Detect which cell encompasses the target text, then output its (X, Y) center coordinate. 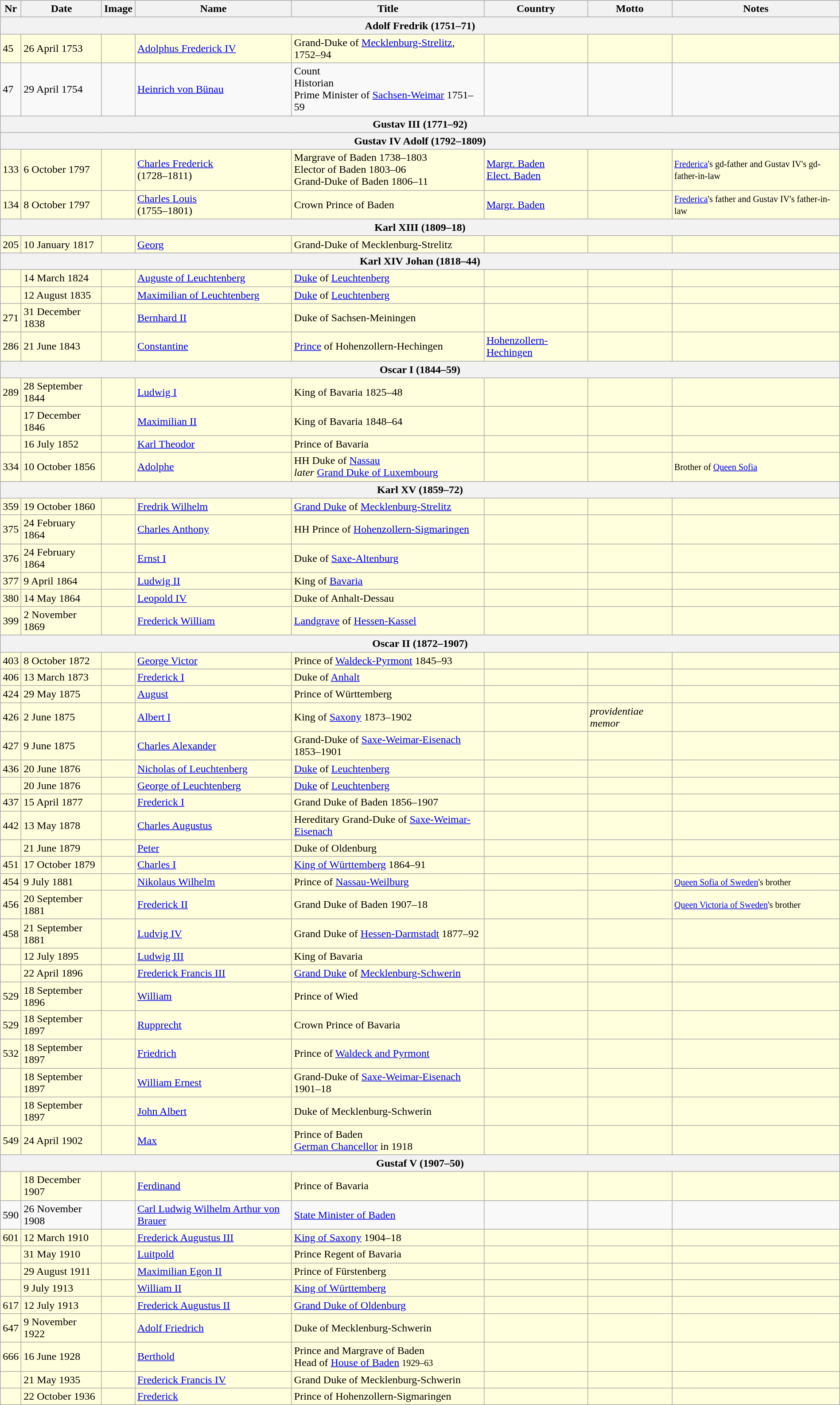
Grand Duke of Baden 1907–18 (388, 905)
George of Leuchtenberg (214, 786)
Frederica's gd-father and Gustav IV's gd-father-in-law (756, 170)
Charles Anthony (214, 529)
8 October 1872 (62, 661)
12 July 1913 (62, 1305)
State Minister of Baden (388, 1215)
590 (11, 1215)
Prince of Wied (388, 996)
Gustav IV Adolf (1792–1809) (420, 141)
451 (11, 865)
Date (62, 9)
Charles Frederick(1728–1811) (214, 170)
20 September 1881 (62, 905)
14 May 1864 (62, 598)
Brother of Queen Sofia (756, 467)
Nikolaus Wilhelm (214, 882)
12 August 1835 (62, 295)
10 October 1856 (62, 467)
456 (11, 905)
William (214, 996)
21 June 1843 (62, 346)
Grand Duke of Hessen-Darmstadt 1877–92 (388, 933)
2 November 1869 (62, 620)
6 October 1797 (62, 170)
Duke of Sachsen-Meiningen (388, 318)
Grand-Duke of Saxe-Weimar-Eisenach 1901–18 (388, 1083)
Frederick II (214, 905)
45 (11, 49)
377 (11, 581)
14 March 1824 (62, 278)
Country (536, 9)
Prince Regent of Bavaria (388, 1254)
Prince of Württemberg (388, 694)
HH Duke of Nassaulater Grand Duke of Luxembourg (388, 467)
359 (11, 506)
Karl XIV Johan (1818–44) (420, 261)
28 September 1844 (62, 393)
Ludvig IV (214, 933)
Ludwig II (214, 581)
providentiae memor (630, 717)
437 (11, 802)
Image (118, 9)
King of Saxony 1873–1902 (388, 717)
205 (11, 244)
26 November 1908 (62, 1215)
Landgrave of Hessen-Kassel (388, 620)
Bernhard II (214, 318)
Ferdinand (214, 1186)
134 (11, 205)
Gustaf V (1907–50) (420, 1163)
424 (11, 694)
Charles Augustus (214, 825)
17 December 1846 (62, 421)
Ludwig III (214, 956)
Grand-Duke of Mecklenburg-Strelitz, 1752–94 (388, 49)
William II (214, 1288)
Maximilian II (214, 421)
426 (11, 717)
Prince of Fürstenberg (388, 1271)
13 March 1873 (62, 677)
Prince and Margrave of BadenHead of House of Baden 1929–63 (388, 1357)
Frederick Francis IV (214, 1379)
Adolf Friedrich (214, 1327)
King of Württemberg (388, 1288)
24 April 1902 (62, 1140)
133 (11, 170)
375 (11, 529)
289 (11, 393)
18 September 1896 (62, 996)
Prince of Waldeck and Pyrmont (388, 1054)
Adolf Fredrik (1751–71) (420, 26)
9 June 1875 (62, 746)
532 (11, 1054)
Charles Louis(1755–1801) (214, 205)
666 (11, 1357)
King of Bavaria 1848–64 (388, 421)
26 April 1753 (62, 49)
Motto (630, 9)
Karl XV (1859–72) (420, 490)
617 (11, 1305)
9 July 1881 (62, 882)
King of Bavaria 1825–48 (388, 393)
Crown Prince of Baden (388, 205)
376 (11, 558)
Karl XIII (1809–18) (420, 227)
Luitpold (214, 1254)
16 July 1852 (62, 444)
17 October 1879 (62, 865)
Grand Duke of Oldenburg (388, 1305)
George Victor (214, 661)
Duke of Saxe-Altenburg (388, 558)
Heinrich von Bünau (214, 90)
454 (11, 882)
Prince of Hohenzollern-Sigmaringen (388, 1397)
Queen Victoria of Sweden's brother (756, 905)
18 December 1907 (62, 1186)
CountHistorianPrime Minister of Sachsen-Weimar 1751–59 (388, 90)
Prince of Waldeck-Pyrmont 1845–93 (388, 661)
271 (11, 318)
Ernst I (214, 558)
Prince of BadenGerman Chancellor in 1918 (388, 1140)
13 May 1878 (62, 825)
458 (11, 933)
29 May 1875 (62, 694)
Friedrich (214, 1054)
HH Prince of Hohenzollern-Sigmaringen (388, 529)
Frederica's father and Gustav IV's father-in-law (756, 205)
Fredrik Wilhelm (214, 506)
15 April 1877 (62, 802)
Albert I (214, 717)
334 (11, 467)
47 (11, 90)
William Ernest (214, 1083)
22 October 1936 (62, 1397)
Margr. Baden (536, 205)
9 November 1922 (62, 1327)
Constantine (214, 346)
21 September 1881 (62, 933)
John Albert (214, 1111)
2 June 1875 (62, 717)
12 March 1910 (62, 1238)
29 August 1911 (62, 1271)
Grand Duke of Mecklenburg-Strelitz (388, 506)
Maximilian Egon II (214, 1271)
King of Württemberg 1864–91 (388, 865)
August (214, 694)
Adolphus Frederick IV (214, 49)
19 October 1860 (62, 506)
31 December 1838 (62, 318)
Maximilian of Leuchtenberg (214, 295)
Peter (214, 848)
647 (11, 1327)
21 June 1879 (62, 848)
Oscar II (1872–1907) (420, 643)
Queen Sofia of Sweden's brother (756, 882)
Crown Prince of Bavaria (388, 1025)
Hereditary Grand-Duke of Saxe-Weimar-Eisenach (388, 825)
406 (11, 677)
Margr. Baden Elect. Baden (536, 170)
403 (11, 661)
8 October 1797 (62, 205)
Hohenzollern-Hechingen (536, 346)
442 (11, 825)
Berthold (214, 1357)
Duke of Anhalt-Dessau (388, 598)
Max (214, 1140)
Frederick Augustus II (214, 1305)
Prince of Hohenzollern-Hechingen (388, 346)
16 June 1928 (62, 1357)
Grand-Duke of Saxe-Weimar-Eisenach 1853–1901 (388, 746)
Ludwig I (214, 393)
436 (11, 769)
Carl Ludwig Wilhelm Arthur von Brauer (214, 1215)
9 April 1864 (62, 581)
Frederick William (214, 620)
22 April 1896 (62, 973)
Title (388, 9)
Leopold IV (214, 598)
Georg (214, 244)
Grand Duke of Baden 1856–1907 (388, 802)
9 July 1913 (62, 1288)
31 May 1910 (62, 1254)
427 (11, 746)
601 (11, 1238)
Notes (756, 9)
399 (11, 620)
Prince of Nassau-Weilburg (388, 882)
286 (11, 346)
Rupprecht (214, 1025)
29 April 1754 (62, 90)
Duke of Oldenburg (388, 848)
Oscar I (1844–59) (420, 370)
King of Saxony 1904–18 (388, 1238)
Grand-Duke of Mecklenburg-Strelitz (388, 244)
Charles Alexander (214, 746)
Duke of Anhalt (388, 677)
Charles I (214, 865)
Auguste of Leuchtenberg (214, 278)
12 July 1895 (62, 956)
549 (11, 1140)
Name (214, 9)
Margrave of Baden 1738–1803Elector of Baden 1803–06Grand-Duke of Baden 1806–11 (388, 170)
Adolphe (214, 467)
Frederick Francis III (214, 973)
10 January 1817 (62, 244)
21 May 1935 (62, 1379)
380 (11, 598)
Karl Theodor (214, 444)
Nicholas of Leuchtenberg (214, 769)
Nr (11, 9)
Frederick (214, 1397)
Frederick Augustus III (214, 1238)
Gustav III (1771–92) (420, 124)
